Output the [x, y] coordinate of the center of the cell containing the given text.  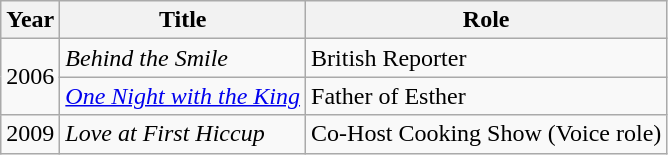
Title [183, 20]
Behind the Smile [183, 58]
British Reporter [486, 58]
Love at First Hiccup [183, 134]
2006 [30, 77]
One Night with the King [183, 96]
Year [30, 20]
Father of Esther [486, 96]
Co-Host Cooking Show (Voice role) [486, 134]
Role [486, 20]
2009 [30, 134]
